Locate the cell with the specified text and output its (X, Y) center coordinate. 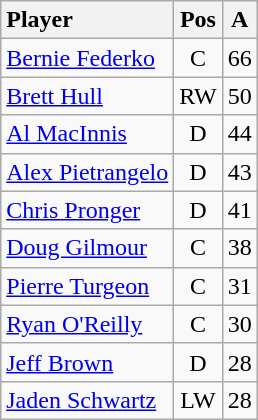
31 (240, 286)
Al MacInnis (88, 134)
Pierre Turgeon (88, 286)
Jaden Schwartz (88, 400)
Brett Hull (88, 96)
Bernie Federko (88, 58)
Doug Gilmour (88, 248)
66 (240, 58)
50 (240, 96)
43 (240, 172)
A (240, 20)
Jeff Brown (88, 362)
Pos (198, 20)
44 (240, 134)
41 (240, 210)
LW (198, 400)
Ryan O'Reilly (88, 324)
RW (198, 96)
30 (240, 324)
Chris Pronger (88, 210)
38 (240, 248)
Player (88, 20)
Alex Pietrangelo (88, 172)
